For the text-containing cell, return its midpoint in (x, y) coordinate format. 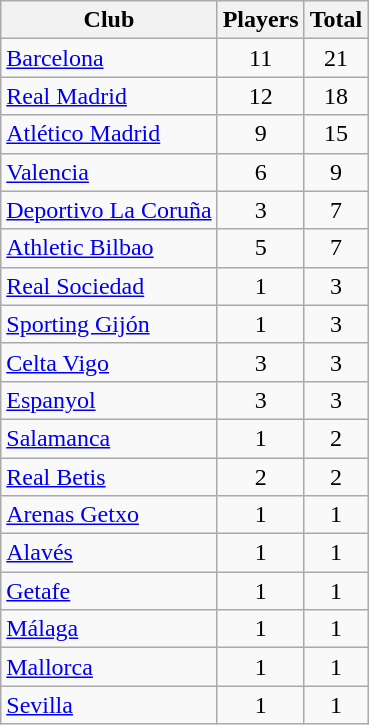
Deportivo La Coruña (109, 210)
Athletic Bilbao (109, 248)
Alavés (109, 553)
Málaga (109, 629)
11 (260, 58)
Sporting Gijón (109, 324)
Arenas Getxo (109, 515)
Barcelona (109, 58)
18 (336, 96)
Atlético Madrid (109, 134)
Players (260, 20)
Mallorca (109, 667)
12 (260, 96)
Celta Vigo (109, 362)
6 (260, 172)
Real Betis (109, 477)
Club (109, 20)
15 (336, 134)
Getafe (109, 591)
Total (336, 20)
Valencia (109, 172)
Espanyol (109, 400)
21 (336, 58)
Real Sociedad (109, 286)
Sevilla (109, 705)
Salamanca (109, 438)
Real Madrid (109, 96)
5 (260, 248)
